Find where the given text appears and provide that cell's center as [x, y] coordinate. 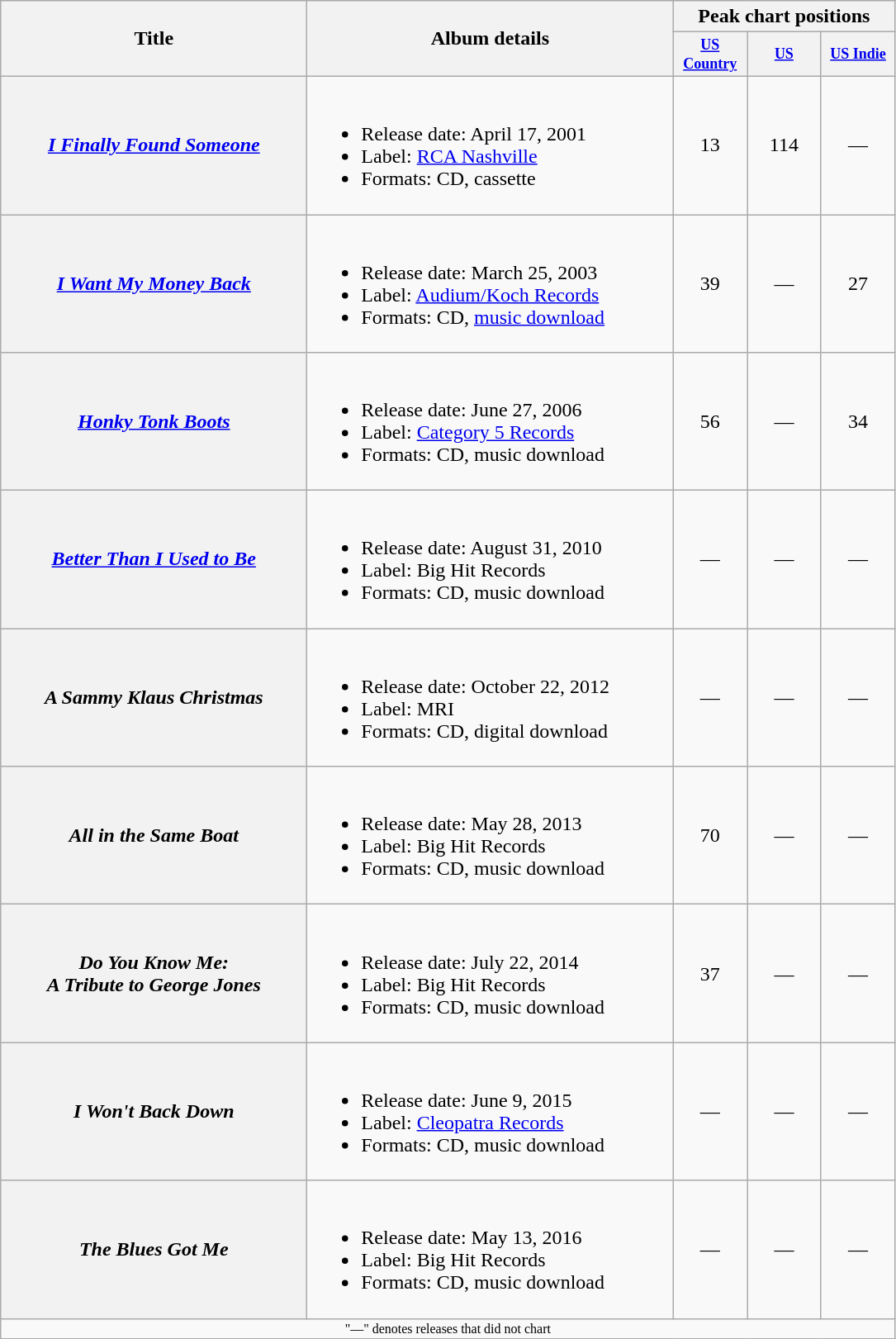
Peak chart positions [785, 17]
Album details [491, 39]
37 [710, 973]
All in the Same Boat [154, 836]
34 [858, 421]
I Want My Money Back [154, 284]
Release date: July 22, 2014Label: Big Hit RecordsFormats: CD, music download [491, 973]
Release date: March 25, 2003Label: Audium/Koch RecordsFormats: CD, music download [491, 284]
A Sammy Klaus Christmas [154, 697]
The Blues Got Me [154, 1249]
I Won't Back Down [154, 1112]
Release date: April 17, 2001Label: RCA NashvilleFormats: CD, cassette [491, 145]
Release date: May 13, 2016Label: Big Hit RecordsFormats: CD, music download [491, 1249]
Release date: May 28, 2013Label: Big Hit RecordsFormats: CD, music download [491, 836]
Do You Know Me:A Tribute to George Jones [154, 973]
Release date: October 22, 2012Label: MRIFormats: CD, digital download [491, 697]
Title [154, 39]
56 [710, 421]
Better Than I Used to Be [154, 560]
US [785, 55]
27 [858, 284]
US Country [710, 55]
I Finally Found Someone [154, 145]
114 [785, 145]
39 [710, 284]
US Indie [858, 55]
70 [710, 836]
13 [710, 145]
"—" denotes releases that did not chart [448, 1328]
Release date: August 31, 2010Label: Big Hit RecordsFormats: CD, music download [491, 560]
Release date: June 9, 2015Label: Cleopatra RecordsFormats: CD, music download [491, 1112]
Honky Tonk Boots [154, 421]
Release date: June 27, 2006Label: Category 5 RecordsFormats: CD, music download [491, 421]
